Locate the cell with the specified text and output its [x, y] center coordinate. 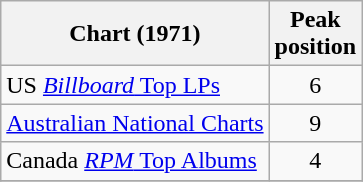
Australian National Charts [135, 123]
Canada RPM Top Albums [135, 161]
9 [315, 123]
Chart (1971) [135, 34]
4 [315, 161]
6 [315, 85]
Peakposition [315, 34]
US Billboard Top LPs [135, 85]
